Capture the cell that displays the provided text and extract its [X, Y] central coordinate. 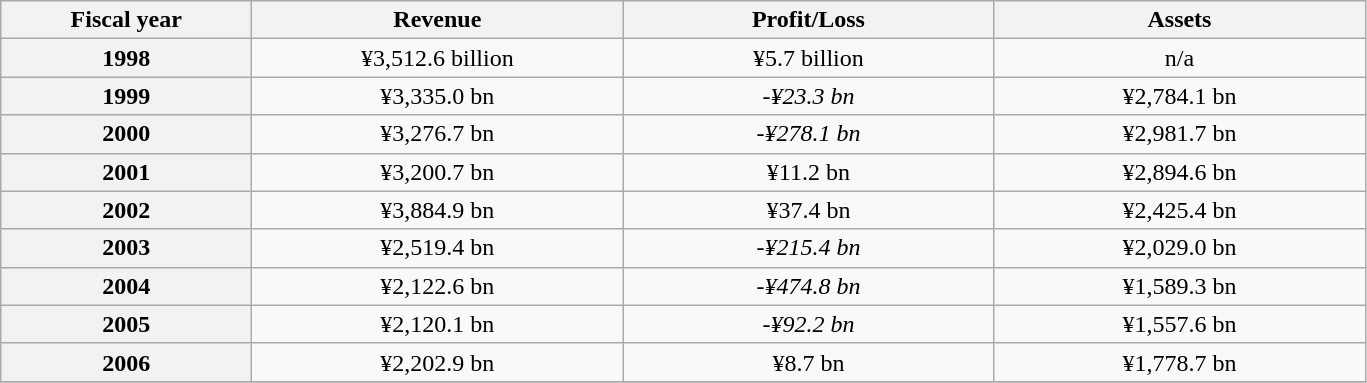
-¥215.4 bn [808, 248]
¥2,029.0 bn [1180, 248]
¥8.7 bn [808, 362]
2000 [126, 134]
¥2,519.4 bn [438, 248]
¥3,335.0 bn [438, 96]
¥2,894.6 bn [1180, 172]
¥2,122.6 bn [438, 286]
-¥278.1 bn [808, 134]
2002 [126, 210]
-¥92.2 bn [808, 324]
¥2,981.7 bn [1180, 134]
¥5.7 billion [808, 58]
-¥23.3 bn [808, 96]
¥1,589.3 bn [1180, 286]
¥2,202.9 bn [438, 362]
¥1,778.7 bn [1180, 362]
1998 [126, 58]
¥3,200.7 bn [438, 172]
Fiscal year [126, 20]
¥2,425.4 bn [1180, 210]
¥11.2 bn [808, 172]
¥3,512.6 billion [438, 58]
2006 [126, 362]
¥1,557.6 bn [1180, 324]
1999 [126, 96]
2003 [126, 248]
¥37.4 bn [808, 210]
Assets [1180, 20]
¥2,784.1 bn [1180, 96]
2004 [126, 286]
-¥474.8 bn [808, 286]
¥3,276.7 bn [438, 134]
n/a [1180, 58]
¥2,120.1 bn [438, 324]
Revenue [438, 20]
2005 [126, 324]
Profit/Loss [808, 20]
¥3,884.9 bn [438, 210]
2001 [126, 172]
